Search for the cell housing the specified text and yield its (X, Y) center coordinate. 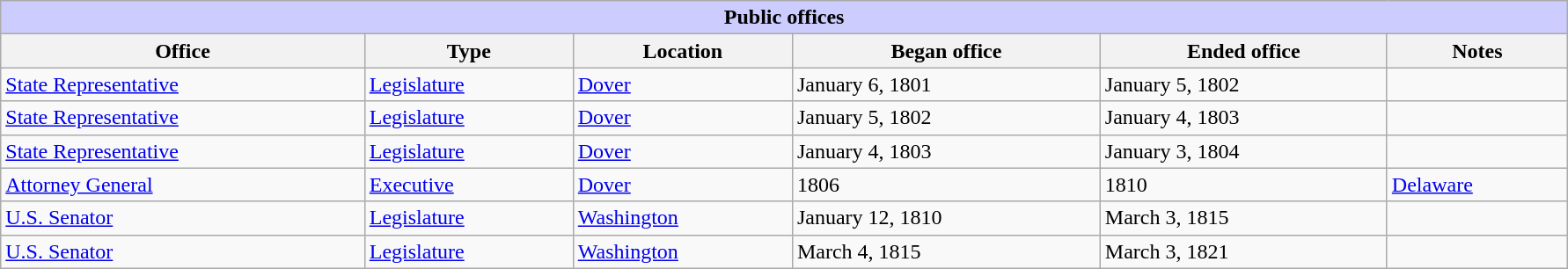
Notes (1476, 51)
Type (468, 51)
Attorney General (183, 185)
Office (183, 51)
March 3, 1815 (1243, 218)
Ended office (1243, 51)
1806 (946, 185)
Began office (946, 51)
Delaware (1476, 185)
Location (683, 51)
March 3, 1821 (1243, 251)
January 12, 1810 (946, 218)
January 6, 1801 (946, 84)
Public offices (785, 18)
1810 (1243, 185)
March 4, 1815 (946, 251)
Executive (468, 185)
January 3, 1804 (1243, 151)
